Locate the cell with the specified text and output its [x, y] center coordinate. 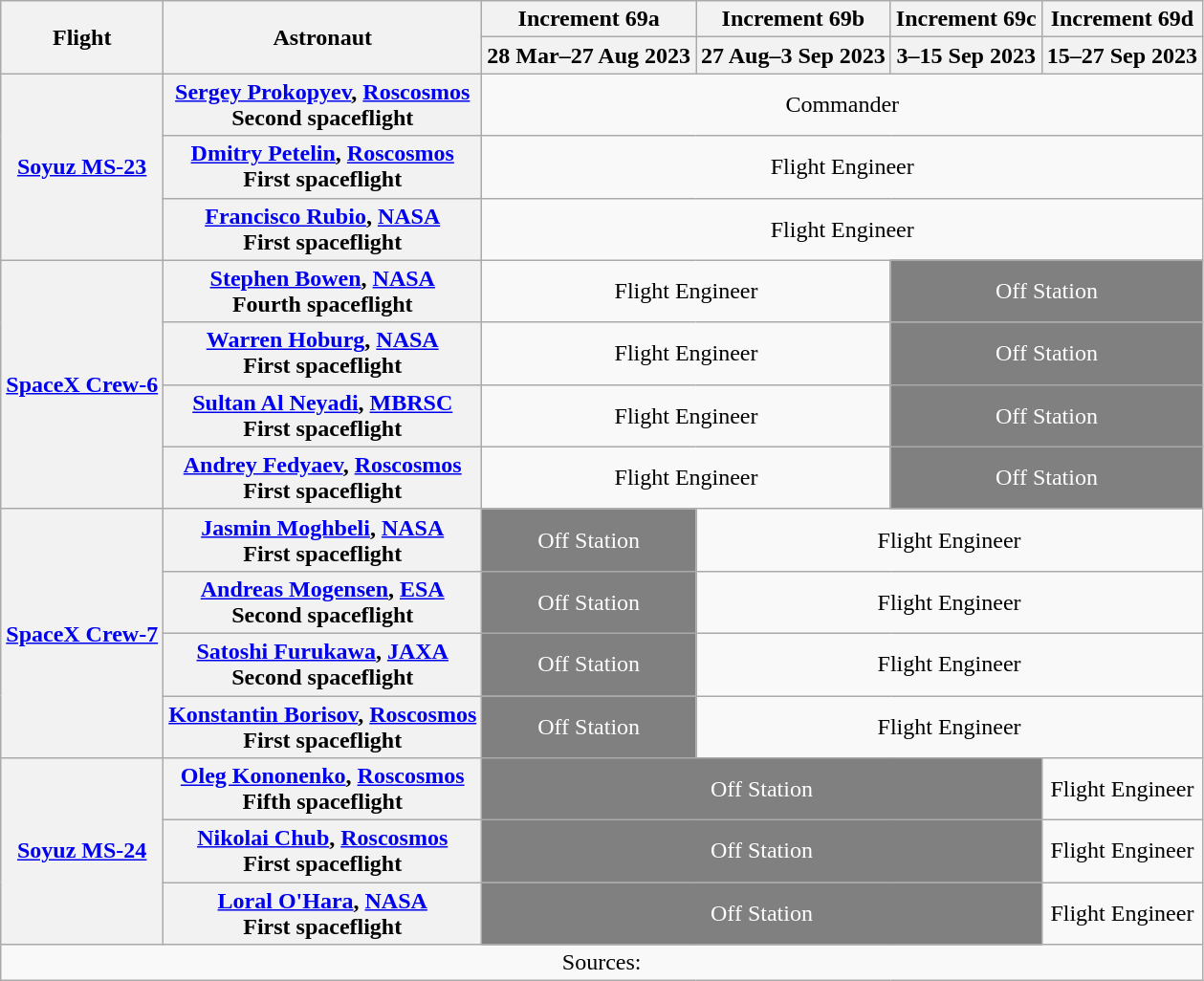
Commander [843, 105]
Sergey Prokopyev, RoscosmosSecond spaceflight [323, 105]
Dmitry Petelin, RoscosmosFirst spaceflight [323, 166]
Soyuz MS-24 [82, 851]
Oleg Kononenko, Roscosmos Fifth spaceflight [323, 790]
Stephen Bowen, NASAFourth spaceflight [323, 291]
28 Mar–27 Aug 2023 [589, 55]
Increment 69d [1122, 19]
Sources: [602, 963]
Konstantin Borisov, RoscosmosFirst spaceflight [323, 727]
Increment 69c [966, 19]
Sultan Al Neyadi, MBRSCFirst spaceflight [323, 415]
Francisco Rubio, NASAFirst spaceflight [323, 229]
Nikolai Chub, RoscosmosFirst spaceflight [323, 851]
3–15 Sep 2023 [966, 55]
Increment 69a [589, 19]
SpaceX Crew-7 [82, 633]
Jasmin Moghbeli, NASAFirst spaceflight [323, 539]
Andreas Mogensen, ESASecond spaceflight [323, 602]
Satoshi Furukawa, JAXASecond spaceflight [323, 664]
Loral O'Hara, NASAFirst spaceflight [323, 914]
SpaceX Crew-6 [82, 384]
Andrey Fedyaev, RoscosmosFirst spaceflight [323, 478]
Increment 69b [794, 19]
Astronaut [323, 37]
Warren Hoburg, NASAFirst spaceflight [323, 354]
27 Aug–3 Sep 2023 [794, 55]
Soyuz MS-23 [82, 166]
Flight [82, 37]
15–27 Sep 2023 [1122, 55]
